Extract the (x, y) coordinate from the center of the cell holding the provided text.  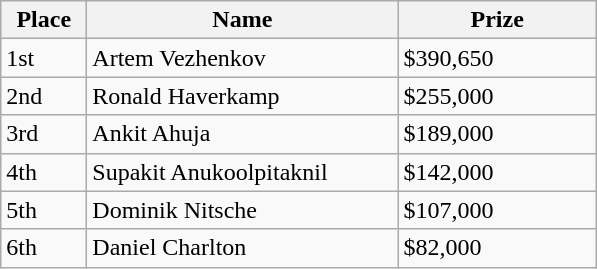
Daniel Charlton (242, 248)
Name (242, 20)
1st (44, 58)
Supakit Anukoolpitaknil (242, 172)
Artem Vezhenkov (242, 58)
6th (44, 248)
$142,000 (498, 172)
$82,000 (498, 248)
Place (44, 20)
Dominik Nitsche (242, 210)
$189,000 (498, 134)
$255,000 (498, 96)
2nd (44, 96)
Ronald Haverkamp (242, 96)
Prize (498, 20)
$107,000 (498, 210)
5th (44, 210)
4th (44, 172)
Ankit Ahuja (242, 134)
$390,650 (498, 58)
3rd (44, 134)
